Capture the cell that displays the provided text and extract its (x, y) central coordinate. 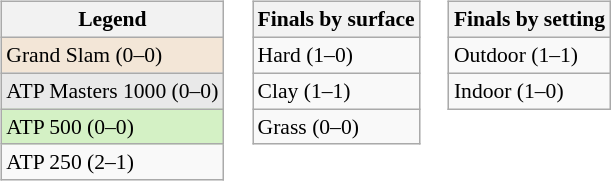
Finals by surface (336, 20)
ATP 500 (0–0) (112, 127)
Grass (0–0) (336, 127)
Grand Slam (0–0) (112, 55)
ATP Masters 1000 (0–0) (112, 91)
Legend (112, 20)
Clay (1–1) (336, 91)
Outdoor (1–1) (530, 55)
Indoor (1–0) (530, 91)
ATP 250 (2–1) (112, 162)
Hard (1–0) (336, 55)
Finals by setting (530, 20)
